Locate the cell with the specified text and output its (x, y) center coordinate. 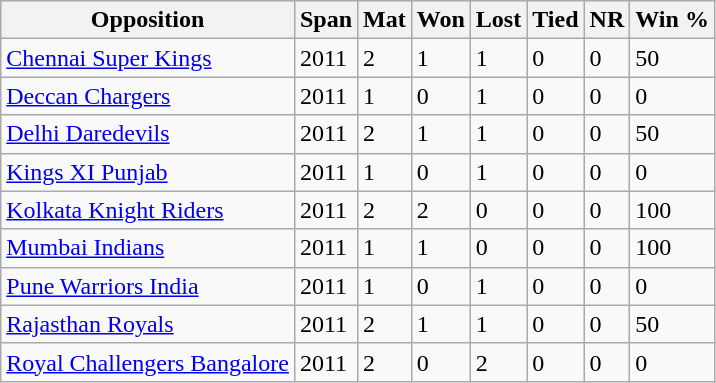
NR (607, 20)
Win % (672, 20)
Deccan Chargers (148, 96)
Kings XI Punjab (148, 172)
Span (326, 20)
Lost (498, 20)
Tied (556, 20)
Delhi Daredevils (148, 134)
Royal Challengers Bangalore (148, 362)
Won (440, 20)
Kolkata Knight Riders (148, 210)
Mumbai Indians (148, 248)
Opposition (148, 20)
Mat (385, 20)
Pune Warriors India (148, 286)
Rajasthan Royals (148, 324)
Chennai Super Kings (148, 58)
